Provide the [x, y] coordinate of the cell's center where the given text is located.  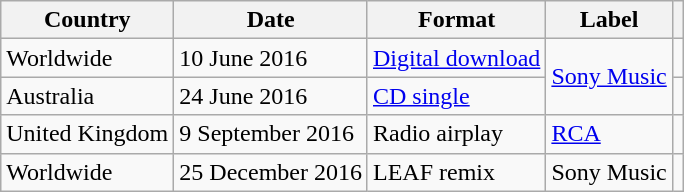
RCA [609, 134]
United Kingdom [88, 134]
CD single [456, 96]
24 June 2016 [271, 96]
Australia [88, 96]
25 December 2016 [271, 172]
Radio airplay [456, 134]
Format [456, 20]
10 June 2016 [271, 58]
Digital download [456, 58]
Country [88, 20]
LEAF remix [456, 172]
9 September 2016 [271, 134]
Date [271, 20]
Label [609, 20]
